Scan for the cell matching the given text and deliver its (X, Y) coordinate at center. 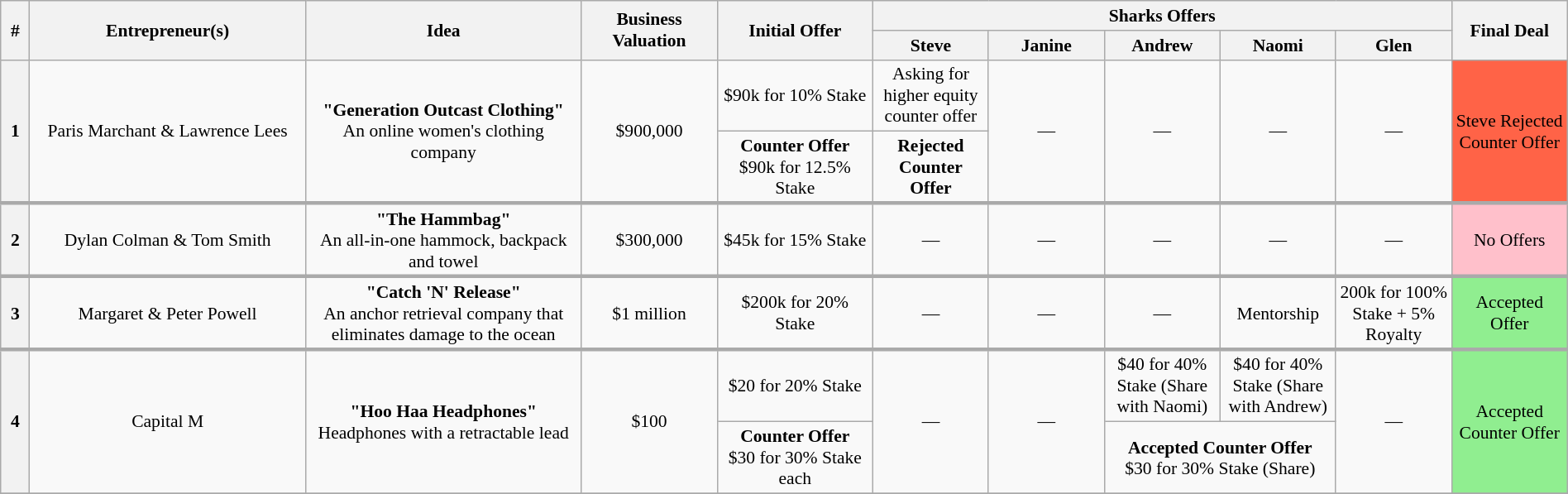
Rejected Counter Offer (930, 167)
$900,000 (649, 131)
Accepted Counter Offer$30 for 30% Stake (Share) (1220, 458)
$40 for 40% Stake (Share with Naomi) (1162, 386)
2 (15, 240)
Naomi (1278, 46)
Counter Offer$30 for 30% Stake each (795, 458)
Asking for higher equity counter offer (930, 96)
Final Deal (1509, 30)
"The Hammbag" An all-in-one hammock, backpack and towel (443, 240)
Idea (443, 30)
"Generation Outcast Clothing" An online women's clothing company (443, 131)
Accepted Counter Offer (1509, 422)
Andrew (1162, 46)
$20 for 20% Stake (795, 386)
No Offers (1509, 240)
3 (15, 313)
$200k for 20% Stake (795, 313)
Glen (1394, 46)
Accepted Offer (1509, 313)
Counter Offer$90k for 12.5% Stake (795, 167)
Steve (930, 46)
Steve Rejected Counter Offer (1509, 131)
$40 for 40% Stake (Share with Andrew) (1278, 386)
Dylan Colman & Tom Smith (168, 240)
Mentorship (1278, 313)
Business Valuation (649, 30)
Entrepreneur(s) (168, 30)
Paris Marchant & Lawrence Lees (168, 131)
200k for 100% Stake + 5% Royalty (1394, 313)
Initial Offer (795, 30)
$90k for 10% Stake (795, 96)
Capital M (168, 422)
$300,000 (649, 240)
1 (15, 131)
$100 (649, 422)
"Hoo Haa Headphones" Headphones with a retractable lead (443, 422)
$45k for 15% Stake (795, 240)
# (15, 30)
4 (15, 422)
$1 million (649, 313)
"Catch 'N' Release" An anchor retrieval company that eliminates damage to the ocean (443, 313)
Sharks Offers (1162, 16)
Janine (1046, 46)
Margaret & Peter Powell (168, 313)
